Scan for the cell matching the given text and deliver its (X, Y) coordinate at center. 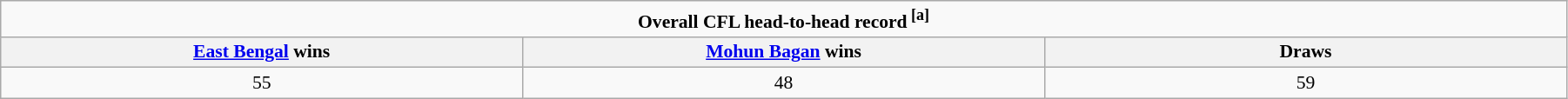
55 (262, 83)
Mohun Bagan wins (784, 52)
48 (784, 83)
East Bengal wins (262, 52)
59 (1306, 83)
Overall CFL head-to-head record [a] (784, 19)
Draws (1306, 52)
